Output the [X, Y] coordinate of the center of the cell containing the given text.  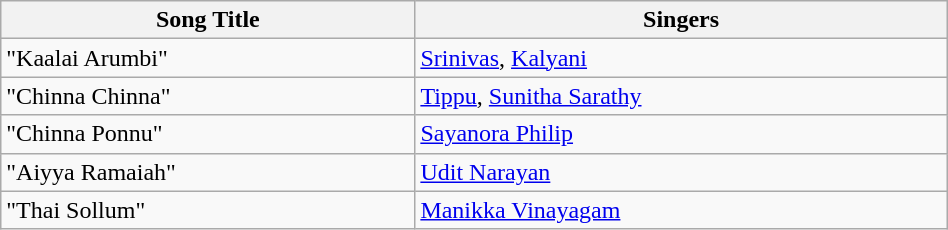
"Chinna Ponnu" [208, 134]
Udit Narayan [681, 172]
Manikka Vinayagam [681, 210]
"Thai Sollum" [208, 210]
Song Title [208, 20]
Srinivas, Kalyani [681, 58]
"Kaalai Arumbi" [208, 58]
Singers [681, 20]
Sayanora Philip [681, 134]
"Chinna Chinna" [208, 96]
Tippu, Sunitha Sarathy [681, 96]
"Aiyya Ramaiah" [208, 172]
